Output the [X, Y] coordinate of the center of the cell containing the given text.  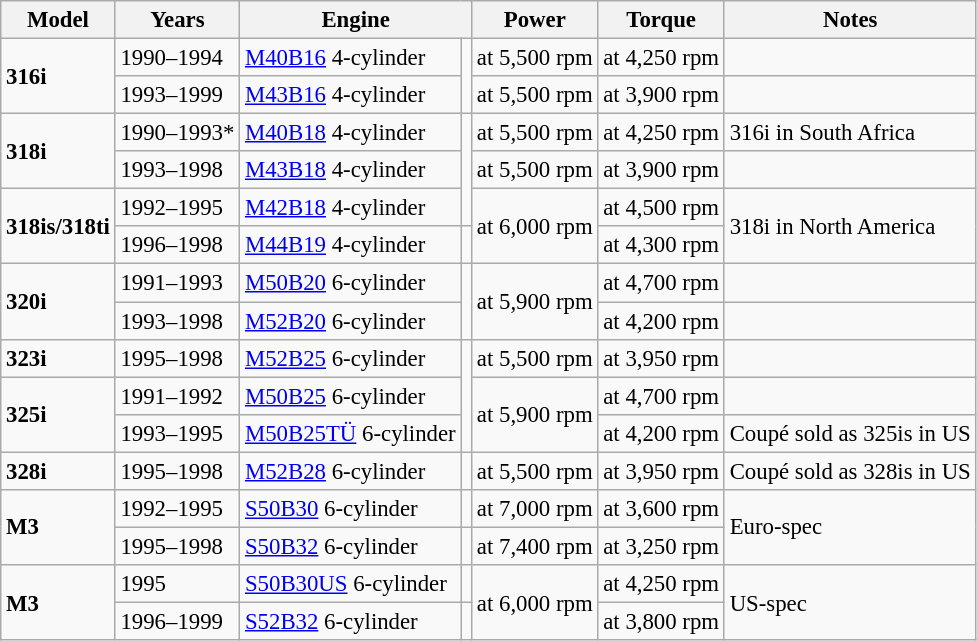
318is/318ti [58, 226]
Notes [850, 20]
1996–1998 [177, 245]
S52B32 6-cylinder [350, 621]
M50B25TÜ 6-cylinder [350, 433]
Years [177, 20]
Model [58, 20]
1991–1992 [177, 396]
325i [58, 414]
M52B28 6-cylinder [350, 471]
at 4,300 rpm [661, 245]
1990–1994 [177, 58]
Coupé sold as 325is in US [850, 433]
1991–1993 [177, 283]
at 3,600 rpm [661, 509]
1993–1995 [177, 433]
M40B16 4-cylinder [350, 58]
1996–1999 [177, 621]
323i [58, 358]
316i [58, 76]
M44B19 4-cylinder [350, 245]
at 4,500 rpm [661, 208]
S50B32 6-cylinder [350, 546]
at 3,800 rpm [661, 621]
318i in North America [850, 226]
M40B18 4-cylinder [350, 133]
M50B25 6-cylinder [350, 396]
Euro-spec [850, 528]
M43B18 4-cylinder [350, 170]
1993–1999 [177, 95]
1995 [177, 584]
S50B30 6-cylinder [350, 509]
US-spec [850, 602]
M52B20 6-cylinder [350, 321]
Engine [356, 20]
M42B18 4-cylinder [350, 208]
M43B16 4-cylinder [350, 95]
1990–1993* [177, 133]
316i in South Africa [850, 133]
320i [58, 302]
M50B20 6-cylinder [350, 283]
S50B30US 6-cylinder [350, 584]
at 7,400 rpm [535, 546]
Torque [661, 20]
Power [535, 20]
M52B25 6-cylinder [350, 358]
Coupé sold as 328is in US [850, 471]
318i [58, 152]
at 3,250 rpm [661, 546]
at 7,000 rpm [535, 509]
328i [58, 471]
